Extract the (x, y) coordinate from the center of the cell holding the provided text.  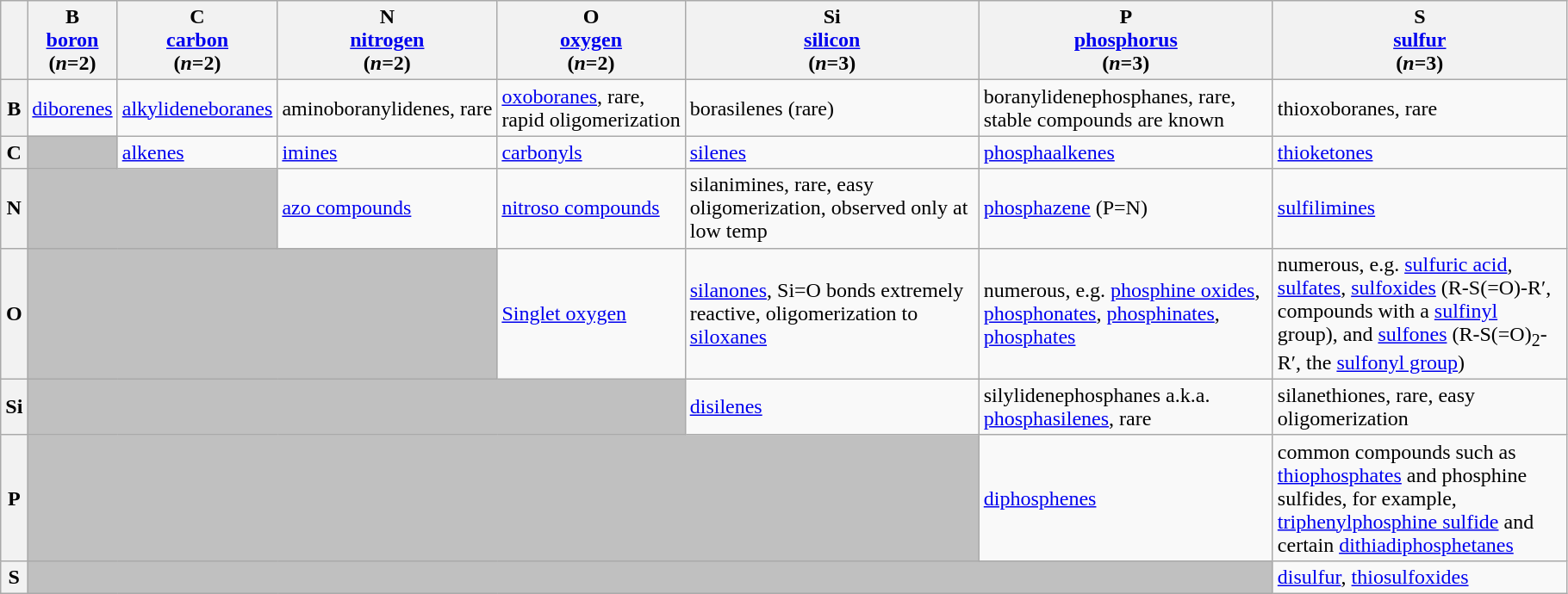
silylidenephosphanes a.k.a. phosphasilenes, rare (1125, 406)
Singlet oxygen (591, 313)
diphosphenes (1125, 498)
P (14, 498)
disilenes (832, 406)
S (14, 577)
Pphosphorus(n=3) (1125, 40)
diborenes (72, 108)
phosphazene (P=N) (1125, 208)
alkylideneboranes (197, 108)
phosphaalkenes (1125, 152)
thioketones (1420, 152)
Nnitrogen(n=2) (388, 40)
numerous, e.g. phosphine oxides, phosphonates, phosphinates,phosphates (1125, 313)
C (14, 152)
alkenes (197, 152)
O (14, 313)
imines (388, 152)
numerous, e.g. sulfuric acid, sulfates, sulfoxides (R-S(=O)-R′, compounds with a sulfinyl group), and sulfones (R-S(=O)2-R′, the sulfonyl group) (1420, 313)
common compounds such as thiophosphates and phosphine sulfides, for example, triphenylphosphine sulfide and certain dithiadiphosphetanes (1420, 498)
nitroso compounds (591, 208)
silenes (832, 152)
carbonyls (591, 152)
thioxoboranes, rare (1420, 108)
Ooxygen(n=2) (591, 40)
sulfilimines (1420, 208)
aminoboranylidenes, rare (388, 108)
boranylidenephosphanes, rare, stable compounds are known (1125, 108)
disulfur, thiosulfoxides (1420, 577)
azo compounds (388, 208)
silanethiones, rare, easy oligomerization (1420, 406)
Si (14, 406)
Ccarbon(n=2) (197, 40)
borasilenes (rare) (832, 108)
silanimines, rare, easy oligomerization, observed only at low temp (832, 208)
B (14, 108)
Bboron(n=2) (72, 40)
N (14, 208)
Ssulfur(n=3) (1420, 40)
Sisilicon(n=3) (832, 40)
oxoboranes, rare, rapid oligomerization (591, 108)
silanones, Si=O bonds extremely reactive, oligomerization to siloxanes (832, 313)
